Search for the cell housing the specified text and yield its [X, Y] center coordinate. 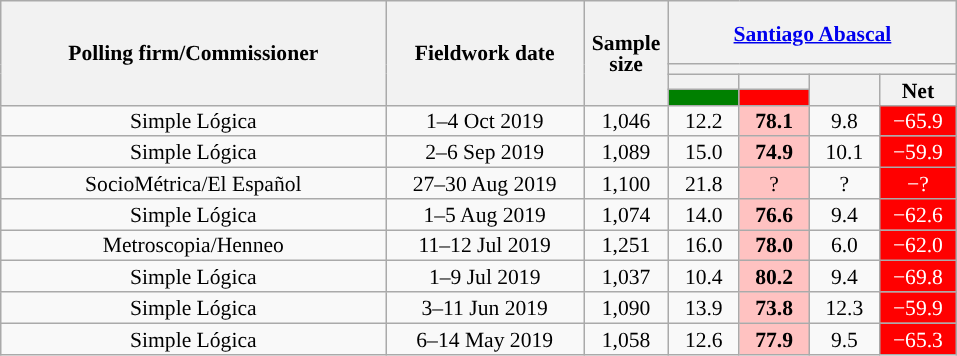
1,090 [626, 308]
6.0 [844, 246]
1–5 Aug 2019 [485, 214]
73.8 [774, 308]
Fieldwork date [485, 53]
77.9 [774, 338]
6–14 May 2019 [485, 338]
−? [918, 184]
14.0 [704, 214]
1,251 [626, 246]
27–30 Aug 2019 [485, 184]
1,058 [626, 338]
78.0 [774, 246]
1,089 [626, 152]
74.9 [774, 152]
12.6 [704, 338]
2–6 Sep 2019 [485, 152]
10.4 [704, 276]
15.0 [704, 152]
1,046 [626, 120]
−62.6 [918, 214]
−69.8 [918, 276]
9.5 [844, 338]
1,037 [626, 276]
78.1 [774, 120]
13.9 [704, 308]
12.2 [704, 120]
−65.3 [918, 338]
11–12 Jul 2019 [485, 246]
16.0 [704, 246]
−62.0 [918, 246]
Sample size [626, 53]
−65.9 [918, 120]
3–11 Jun 2019 [485, 308]
76.6 [774, 214]
80.2 [774, 276]
1,100 [626, 184]
SocioMétrica/El Español [194, 184]
12.3 [844, 308]
Santiago Abascal [813, 32]
Polling firm/Commissioner [194, 53]
1–4 Oct 2019 [485, 120]
Metroscopia/Henneo [194, 246]
Net [918, 90]
9.8 [844, 120]
21.8 [704, 184]
1,074 [626, 214]
1–9 Jul 2019 [485, 276]
10.1 [844, 152]
